Locate the cell with the specified text and output its [X, Y] center coordinate. 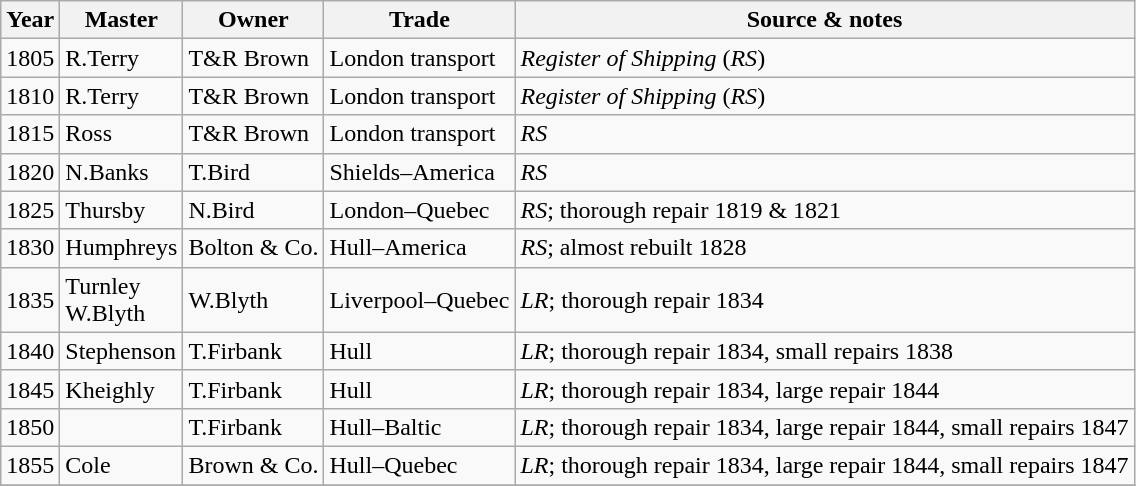
N.Bird [254, 210]
Humphreys [122, 248]
Hull–America [420, 248]
Trade [420, 20]
TurnleyW.Blyth [122, 300]
1835 [30, 300]
LR; thorough repair 1834 [824, 300]
1845 [30, 389]
Bolton & Co. [254, 248]
Shields–America [420, 172]
1820 [30, 172]
Source & notes [824, 20]
1855 [30, 465]
1830 [30, 248]
Liverpool–Quebec [420, 300]
1810 [30, 96]
RS; thorough repair 1819 & 1821 [824, 210]
Owner [254, 20]
Master [122, 20]
1805 [30, 58]
T.Bird [254, 172]
London–Quebec [420, 210]
Thursby [122, 210]
Kheighly [122, 389]
LR; thorough repair 1834, small repairs 1838 [824, 351]
N.Banks [122, 172]
Cole [122, 465]
1815 [30, 134]
W.Blyth [254, 300]
Hull–Quebec [420, 465]
Brown & Co. [254, 465]
LR; thorough repair 1834, large repair 1844 [824, 389]
Year [30, 20]
RS; almost rebuilt 1828 [824, 248]
1840 [30, 351]
Hull–Baltic [420, 427]
1850 [30, 427]
Stephenson [122, 351]
1825 [30, 210]
Ross [122, 134]
